Search for the cell housing the specified text and yield its [X, Y] center coordinate. 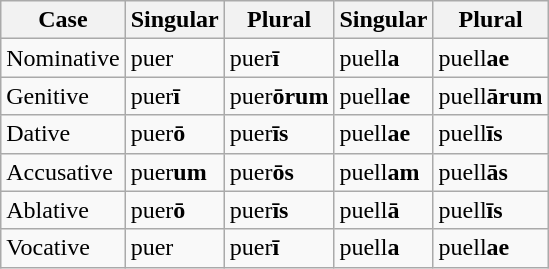
puerōrum [279, 96]
puerōs [279, 172]
Accusative [63, 172]
puellās [490, 172]
Case [63, 20]
Nominative [63, 58]
puellam [384, 172]
Vocative [63, 248]
puellā [384, 210]
puellārum [490, 96]
Ablative [63, 210]
Genitive [63, 96]
Dative [63, 134]
puerum [174, 172]
